Extract the [x, y] coordinate from the center of the cell holding the provided text.  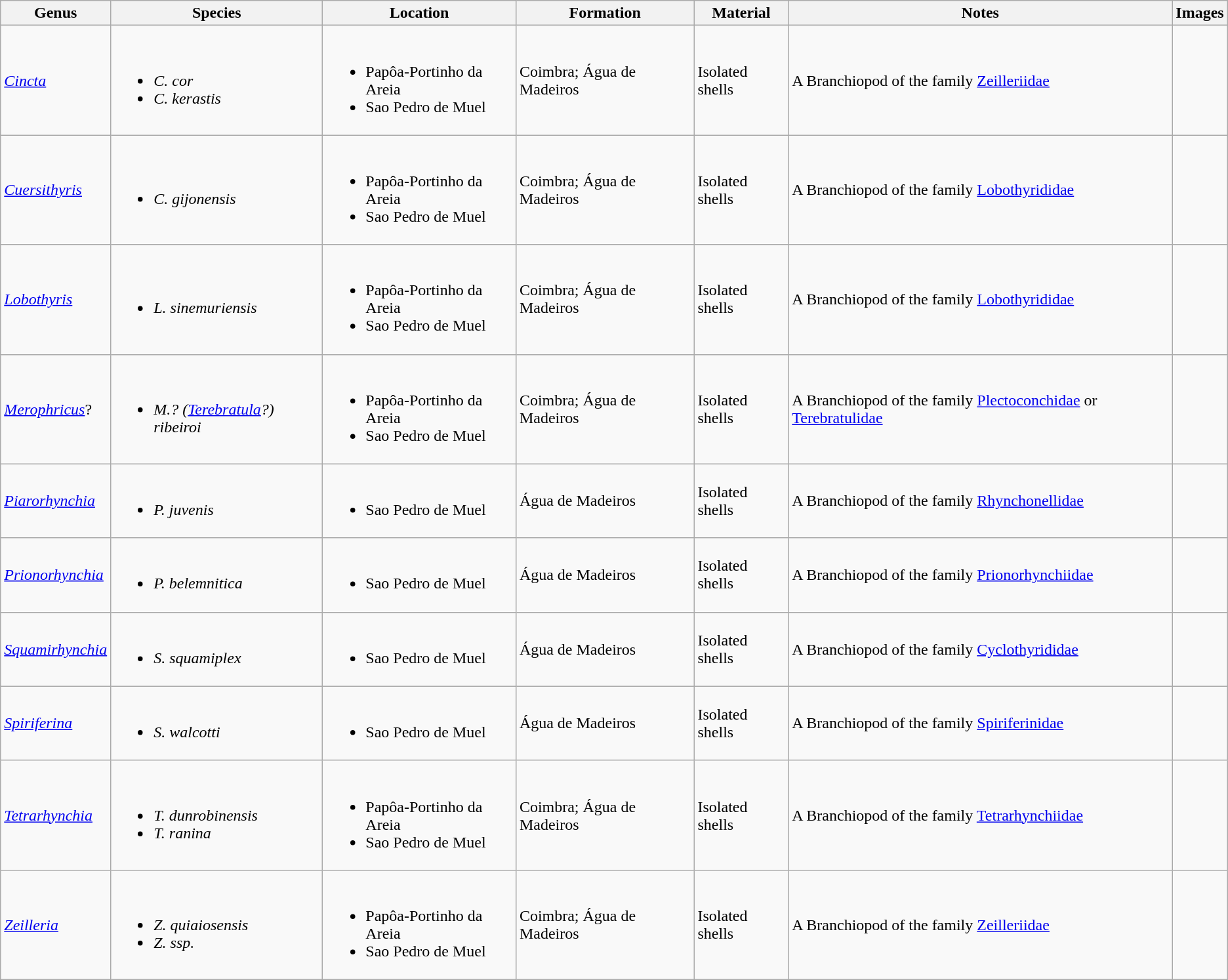
S. squamiplex [216, 649]
Cuersithyris [56, 190]
T. dunrobinensisT. ranina [216, 815]
Species [216, 13]
Lobothyris [56, 299]
Cincta [56, 80]
Squamirhynchia [56, 649]
Merophricus? [56, 409]
Prionorhynchia [56, 575]
Piarorhynchia [56, 501]
P. juvenis [216, 501]
A Branchiopod of the family Prionorhynchiidae [980, 575]
A Branchiopod of the family Plectoconchidae or Terebratulidae [980, 409]
Genus [56, 13]
Material [741, 13]
M.? (Terebratula?) ribeiroi [216, 409]
A Branchiopod of the family Cyclothyrididae [980, 649]
A Branchiopod of the family Rhynchonellidae [980, 501]
S. walcotti [216, 723]
C. corC. kerastis [216, 80]
Formation [605, 13]
Tetrarhynchia [56, 815]
Zeilleria [56, 925]
L. sinemuriensis [216, 299]
Z. quiaiosensisZ. ssp. [216, 925]
P. belemnitica [216, 575]
Spiriferina [56, 723]
C. gijonensis [216, 190]
A Branchiopod of the family Spiriferinidae [980, 723]
Location [420, 13]
Images [1200, 13]
A Branchiopod of the family Tetrarhynchiidae [980, 815]
Notes [980, 13]
